Identify which cell holds the provided text, then report its [X, Y] central coordinate. 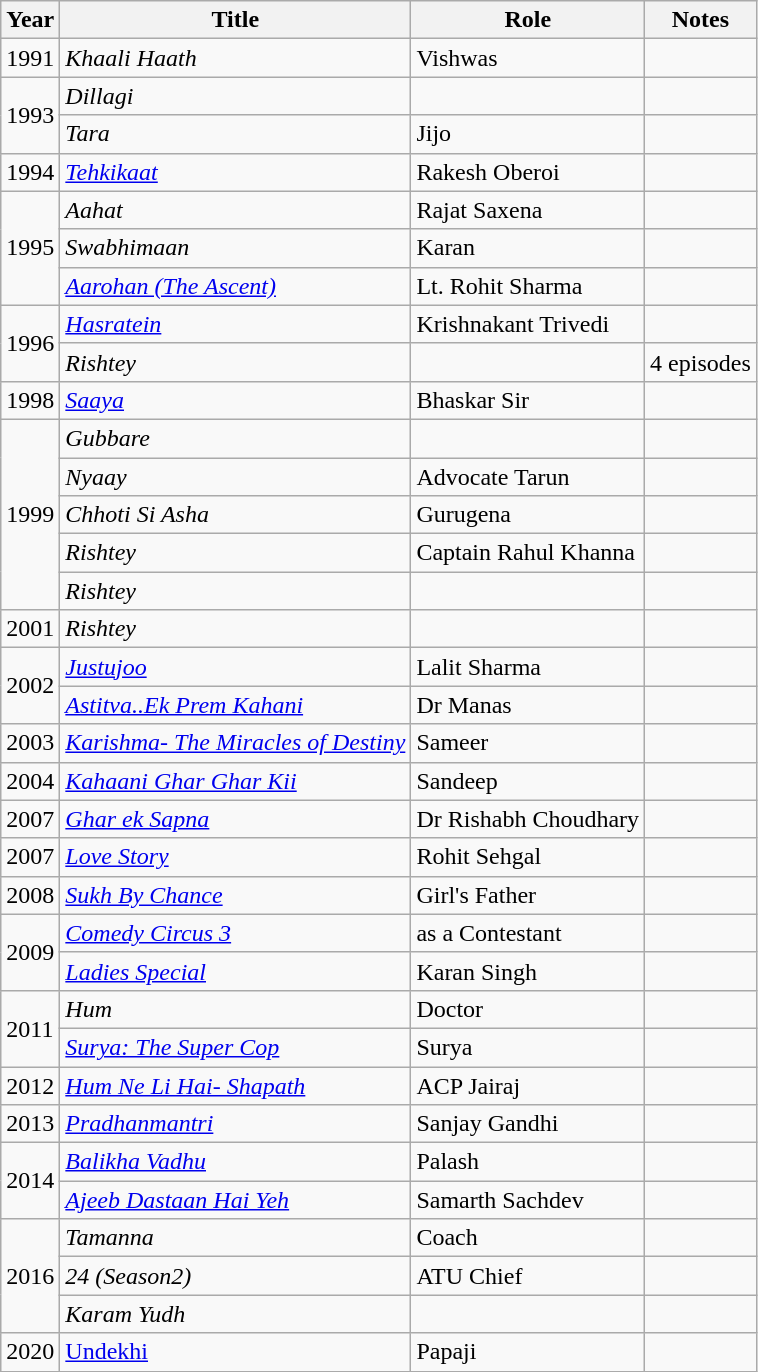
1995 [30, 248]
Astitva..Ek Prem Kahani [236, 705]
Sandeep [528, 781]
Love Story [236, 857]
1996 [30, 343]
Lalit Sharma [528, 667]
Role [528, 20]
Year [30, 20]
24 (Season2) [236, 1276]
1999 [30, 514]
Aarohan (The Ascent) [236, 286]
2008 [30, 895]
Tara [236, 134]
Palash [528, 1162]
2004 [30, 781]
Papaji [528, 1352]
Ladies Special [236, 971]
Hum Ne Li Hai- Shapath [236, 1085]
ACP Jairaj [528, 1085]
Comedy Circus 3 [236, 933]
Captain Rahul Khanna [528, 553]
Khaali Haath [236, 58]
Coach [528, 1238]
Undekhi [236, 1352]
Dr Manas [528, 705]
1991 [30, 58]
Gubbare [236, 438]
2011 [30, 1028]
Doctor [528, 1009]
Surya: The Super Cop [236, 1047]
2001 [30, 629]
1993 [30, 115]
Karishma- The Miracles of Destiny [236, 743]
2014 [30, 1181]
Girl's Father [528, 895]
Sanjay Gandhi [528, 1124]
Sameer [528, 743]
2002 [30, 686]
2009 [30, 952]
Nyaay [236, 477]
Notes [701, 20]
Dillagi [236, 96]
Karan [528, 248]
4 episodes [701, 362]
Rakesh Oberoi [528, 172]
Hum [236, 1009]
Karam Yudh [236, 1314]
Sukh By Chance [236, 895]
Rohit Sehgal [528, 857]
Ajeeb Dastaan Hai Yeh [236, 1200]
Pradhanmantri [236, 1124]
as a Contestant [528, 933]
Krishnakant Trivedi [528, 324]
2016 [30, 1276]
Ghar ek Sapna [236, 819]
Justujoo [236, 667]
2012 [30, 1085]
Balikha Vadhu [236, 1162]
ATU Chief [528, 1276]
Kahaani Ghar Ghar Kii [236, 781]
Dr Rishabh Choudhary [528, 819]
Jijo [528, 134]
2013 [30, 1124]
Surya [528, 1047]
Title [236, 20]
Vishwas [528, 58]
2020 [30, 1352]
Swabhimaan [236, 248]
Samarth Sachdev [528, 1200]
Saaya [236, 400]
Karan Singh [528, 971]
2003 [30, 743]
Chhoti Si Asha [236, 515]
1998 [30, 400]
Gurugena [528, 515]
Hasratein [236, 324]
Bhaskar Sir [528, 400]
Tamanna [236, 1238]
Lt. Rohit Sharma [528, 286]
Aahat [236, 210]
Rajat Saxena [528, 210]
Tehkikaat [236, 172]
Advocate Tarun [528, 477]
1994 [30, 172]
